Provide the (X, Y) coordinate of the cell's center where the given text is located.  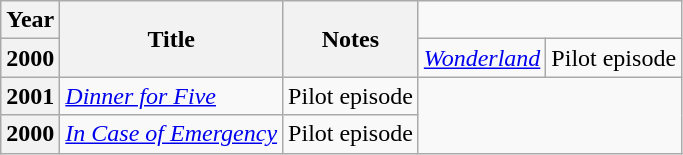
Dinner for Five (172, 96)
Notes (351, 39)
Wonderland (482, 58)
2001 (30, 96)
In Case of Emergency (172, 134)
Title (172, 39)
Year (30, 20)
